Locate the cell with the specified text and output its [x, y] center coordinate. 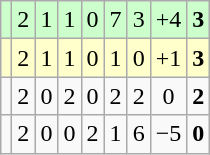
7 [116, 20]
+1 [168, 58]
6 [138, 134]
+4 [168, 20]
−5 [168, 134]
